Return [X, Y] of the center of cell containing provided text 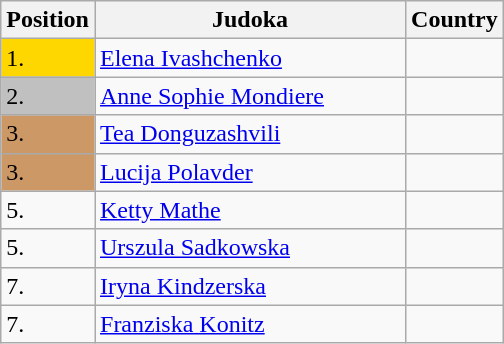
Lucija Polavder [250, 172]
Ketty Mathe [250, 210]
Iryna Kindzerska [250, 286]
1. [48, 58]
Elena Ivashchenko [250, 58]
Position [48, 20]
Anne Sophie Mondiere [250, 96]
Franziska Konitz [250, 324]
Urszula Sadkowska [250, 248]
2. [48, 96]
Tea Donguzashvili [250, 134]
Country [455, 20]
Judoka [250, 20]
